Pinpoint the cell where the given text exists, returning its [X, Y] midpoint coordinate. 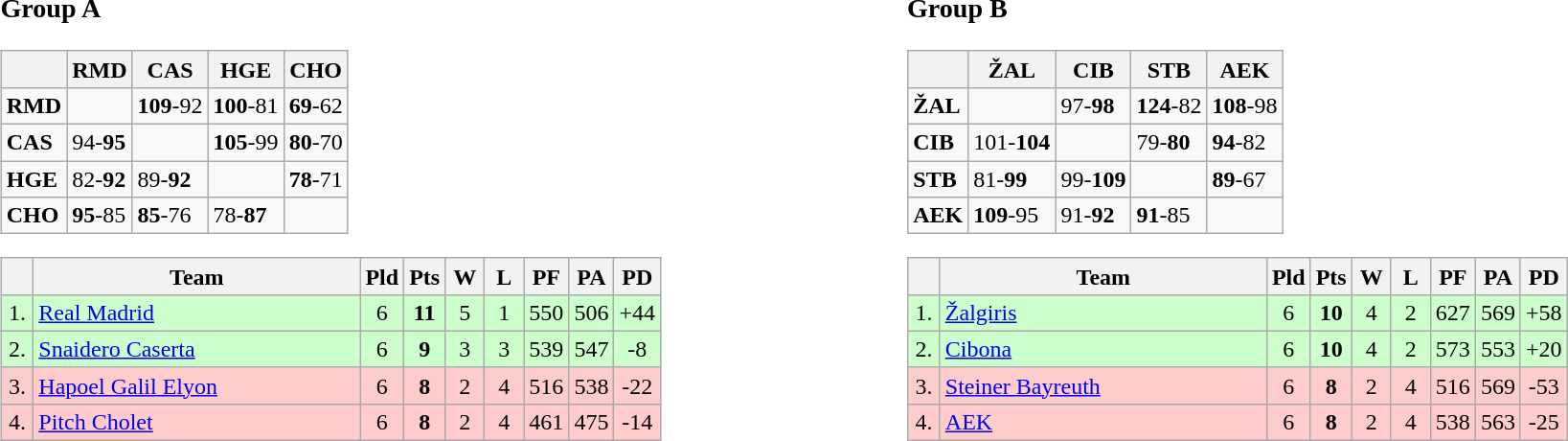
Cibona [1103, 349]
-25 [1544, 422]
573 [1452, 349]
563 [1498, 422]
Steiner Bayreuth [1103, 385]
550 [546, 313]
Pitch Cholet [197, 422]
539 [546, 349]
94-82 [1245, 143]
461 [546, 422]
627 [1452, 313]
91-92 [1094, 216]
105-99 [245, 143]
11 [425, 313]
506 [592, 313]
97-98 [1094, 105]
475 [592, 422]
79-80 [1169, 143]
85-76 [170, 216]
-53 [1544, 385]
Real Madrid [197, 313]
547 [592, 349]
78-71 [316, 179]
1 [504, 313]
82-92 [100, 179]
108-98 [1245, 105]
78-87 [245, 216]
124-82 [1169, 105]
100-81 [245, 105]
Žalgiris [1103, 313]
80-70 [316, 143]
109-92 [170, 105]
-8 [638, 349]
+58 [1544, 313]
95-85 [100, 216]
Hapoel Galil Elyon [197, 385]
-14 [638, 422]
81-99 [1011, 179]
99-109 [1094, 179]
109-95 [1011, 216]
+20 [1544, 349]
5 [466, 313]
89-67 [1245, 179]
-22 [638, 385]
94-95 [100, 143]
+44 [638, 313]
9 [425, 349]
Snaidero Caserta [197, 349]
101-104 [1011, 143]
89-92 [170, 179]
69-62 [316, 105]
91-85 [1169, 216]
553 [1498, 349]
